Scan for the cell matching the given text and deliver its [x, y] coordinate at center. 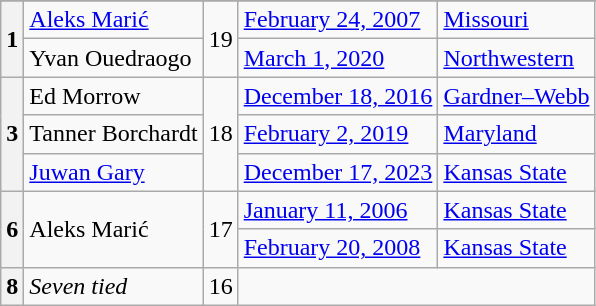
December 17, 2023 [338, 172]
17 [220, 229]
Juwan Gary [114, 172]
Tanner Borchardt [114, 134]
16 [220, 286]
6 [12, 229]
3 [12, 134]
18 [220, 134]
December 18, 2016 [338, 96]
19 [220, 39]
Ed Morrow [114, 96]
Gardner–Webb [516, 96]
1 [12, 39]
Maryland [516, 134]
Yvan Ouedraogo [114, 58]
Seven tied [114, 286]
Missouri [516, 20]
Northwestern [516, 58]
March 1, 2020 [338, 58]
February 24, 2007 [338, 20]
January 11, 2006 [338, 210]
February 2, 2019 [338, 134]
8 [12, 286]
February 20, 2008 [338, 248]
